Scan for the cell matching the given text and deliver its [x, y] coordinate at center. 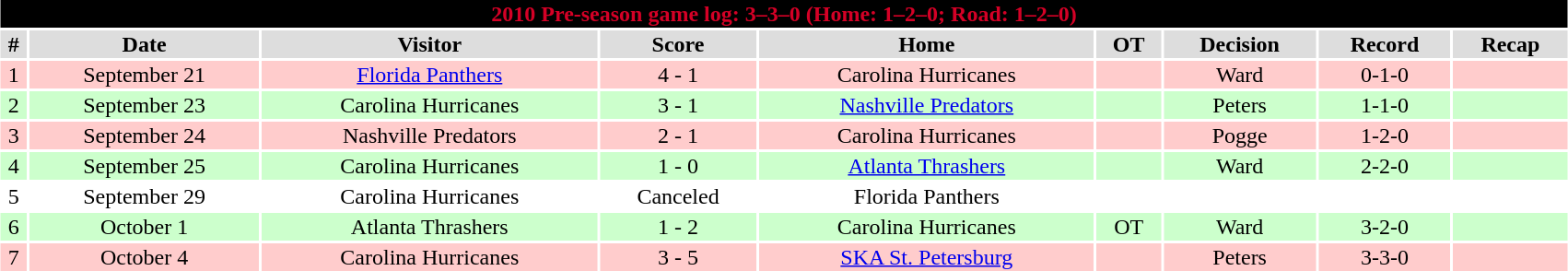
September 23 [144, 105]
1-1-0 [1384, 105]
Decision [1240, 44]
Record [1384, 44]
Canceled [678, 196]
7 [14, 257]
October 1 [144, 227]
September 25 [144, 166]
September 21 [144, 75]
1 - 0 [678, 166]
# [14, 44]
September 29 [144, 196]
3 - 5 [678, 257]
SKA St. Petersburg [927, 257]
5 [14, 196]
Pogge [1240, 135]
4 - 1 [678, 75]
September 24 [144, 135]
3 - 1 [678, 105]
1 - 2 [678, 227]
1 [14, 75]
Recap [1511, 44]
3 [14, 135]
6 [14, 227]
Home [927, 44]
1-2-0 [1384, 135]
2010 Pre-season game log: 3–3–0 (Home: 1–2–0; Road: 1–2–0) [784, 14]
2 - 1 [678, 135]
4 [14, 166]
3-2-0 [1384, 227]
Visitor [429, 44]
2-2-0 [1384, 166]
October 4 [144, 257]
Date [144, 44]
Score [678, 44]
0-1-0 [1384, 75]
3-3-0 [1384, 257]
2 [14, 105]
